Extract the (x, y) coordinate from the center of the cell holding the provided text.  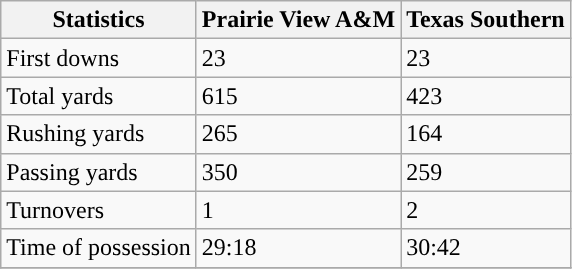
Texas Southern (486, 20)
423 (486, 96)
Total yards (99, 96)
Turnovers (99, 210)
2 (486, 210)
615 (298, 96)
1 (298, 210)
Passing yards (99, 172)
29:18 (298, 248)
Rushing yards (99, 134)
265 (298, 134)
259 (486, 172)
350 (298, 172)
Time of possession (99, 248)
30:42 (486, 248)
First downs (99, 58)
Prairie View A&M (298, 20)
164 (486, 134)
Statistics (99, 20)
